For the text-containing cell, return its midpoint in [X, Y] coordinate format. 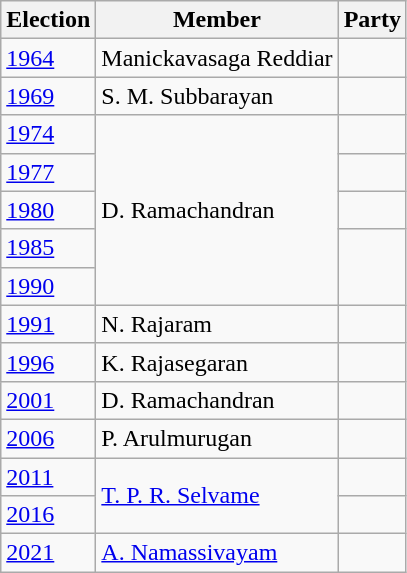
1969 [48, 96]
Member [217, 20]
2006 [48, 438]
N. Rajaram [217, 324]
2001 [48, 400]
2011 [48, 477]
1991 [48, 324]
Party [372, 20]
2021 [48, 553]
S. M. Subbarayan [217, 96]
1977 [48, 172]
1964 [48, 58]
P. Arulmurugan [217, 438]
1990 [48, 286]
1985 [48, 248]
1974 [48, 134]
2016 [48, 515]
A. Namassivayam [217, 553]
T. P. R. Selvame [217, 496]
1980 [48, 210]
K. Rajasegaran [217, 362]
Election [48, 20]
Manickavasaga Reddiar [217, 58]
1996 [48, 362]
